Extract the [x, y] coordinate from the center of the cell holding the provided text.  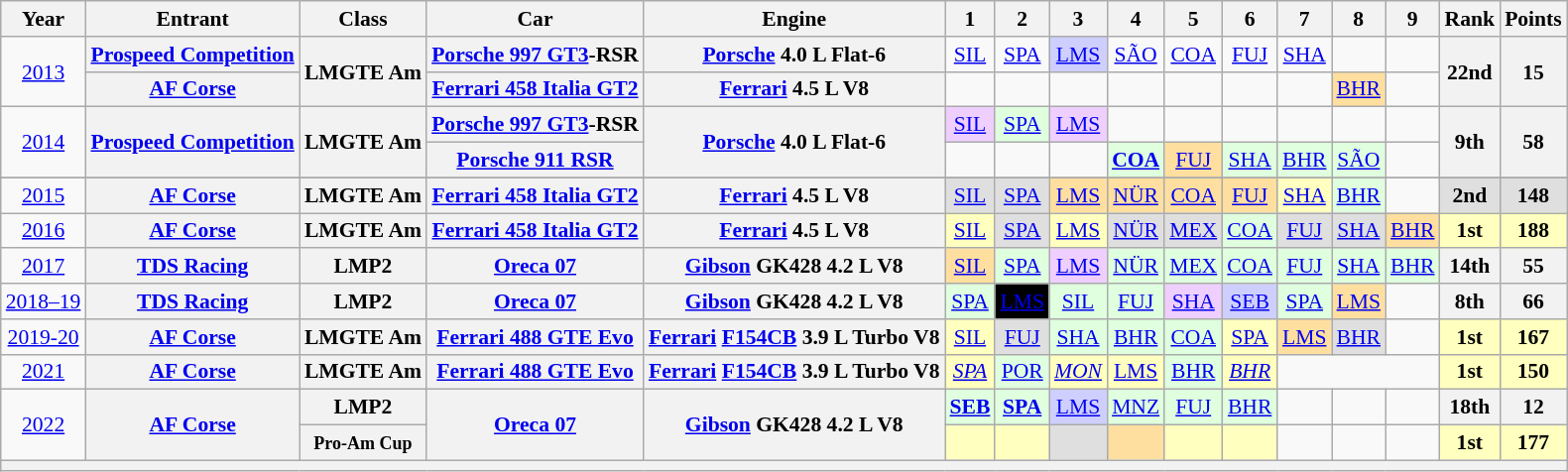
1 [970, 19]
2017 [44, 267]
MON [1078, 372]
15 [1533, 71]
POR [1022, 372]
167 [1533, 337]
2nd [1470, 195]
Rank [1470, 19]
22nd [1470, 71]
148 [1533, 195]
2 [1022, 19]
7 [1305, 19]
9 [1412, 19]
Pro-Am Cup [363, 443]
2013 [44, 71]
Points [1533, 19]
2022 [44, 424]
Year [44, 19]
MNZ [1136, 408]
177 [1533, 443]
2018–19 [44, 301]
2021 [44, 372]
55 [1533, 267]
Car [536, 19]
58 [1533, 143]
Entrant [192, 19]
Class [363, 19]
18th [1470, 408]
4 [1136, 19]
2014 [44, 143]
5 [1193, 19]
66 [1533, 301]
2019-20 [44, 337]
8 [1359, 19]
12 [1533, 408]
Engine [794, 19]
9th [1470, 143]
8th [1470, 301]
3 [1078, 19]
2015 [44, 195]
6 [1250, 19]
14th [1470, 267]
2016 [44, 231]
150 [1533, 372]
188 [1533, 231]
Porsche 911 RSR [536, 161]
